For the text-containing cell, return its midpoint in [X, Y] coordinate format. 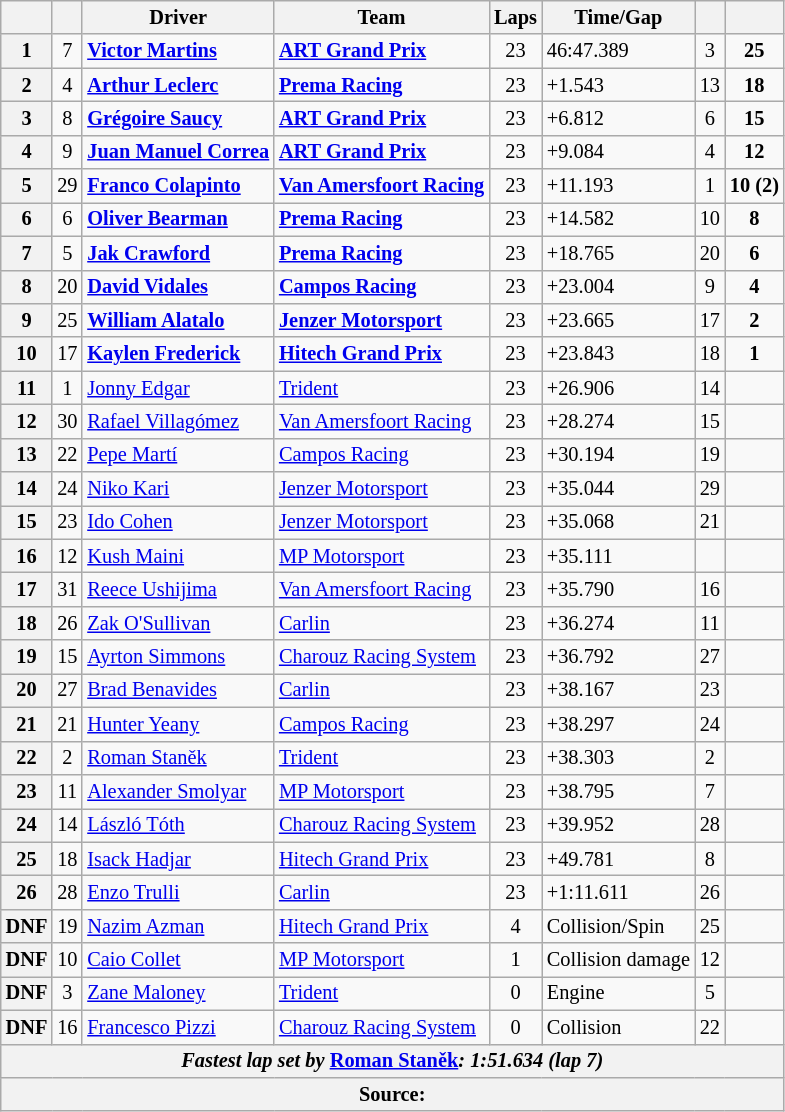
Arthur Leclerc [178, 85]
Driver [178, 17]
+23.665 [618, 320]
+36.792 [618, 657]
Time/Gap [618, 17]
46:47.389 [618, 51]
31 [67, 589]
Isack Hadjar [178, 859]
10 (2) [754, 186]
William Alatalo [178, 320]
Collision/Spin [618, 926]
Niko Kari [178, 489]
László Tóth [178, 825]
+35.068 [618, 522]
30 [67, 421]
Ido Cohen [178, 522]
Brad Benavides [178, 690]
Pepe Martí [178, 455]
+14.582 [618, 219]
+23.004 [618, 287]
Alexander Smolyar [178, 791]
Oliver Bearman [178, 219]
+23.843 [618, 354]
Caio Collet [178, 960]
Jak Crawford [178, 253]
+49.781 [618, 859]
+36.274 [618, 623]
Source: [392, 1094]
+11.193 [618, 186]
Roman Staněk [178, 758]
Zane Maloney [178, 993]
+38.167 [618, 690]
Grégoire Saucy [178, 118]
+6.812 [618, 118]
+35.111 [618, 556]
Kaylen Frederick [178, 354]
Juan Manuel Correa [178, 152]
+28.274 [618, 421]
Reece Ushijima [178, 589]
Engine [618, 993]
Collision [618, 1027]
+18.765 [618, 253]
+38.795 [618, 791]
+1:11.611 [618, 892]
Collision damage [618, 960]
Enzo Trulli [178, 892]
Francesco Pizzi [178, 1027]
Ayrton Simmons [178, 657]
Hunter Yeany [178, 724]
+9.084 [618, 152]
Laps [516, 17]
+35.044 [618, 489]
+35.790 [618, 589]
+30.194 [618, 455]
+39.952 [618, 825]
+1.543 [618, 85]
Kush Maini [178, 556]
+38.297 [618, 724]
Fastest lap set by Roman Staněk: 1:51.634 (lap 7) [392, 1061]
David Vidales [178, 287]
Team [382, 17]
Zak O'Sullivan [178, 623]
+38.303 [618, 758]
Rafael Villagómez [178, 421]
Nazim Azman [178, 926]
Victor Martins [178, 51]
Jonny Edgar [178, 388]
Franco Colapinto [178, 186]
+26.906 [618, 388]
